Output the [x, y] coordinate of the center of the cell containing the given text.  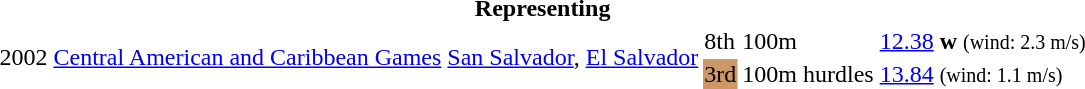
3rd [720, 74]
100m hurdles [808, 74]
Central American and Caribbean Games [248, 58]
8th [720, 41]
San Salvador, El Salvador [573, 58]
100m [808, 41]
